Return the [X, Y] coordinate for the center point of the cell that contains the specified text.  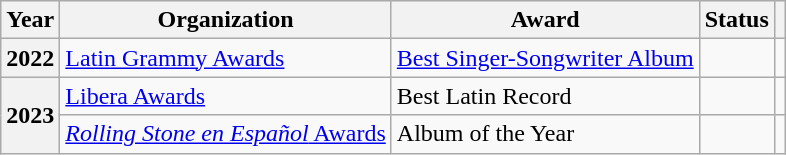
Album of the Year [545, 134]
2022 [30, 58]
Status [736, 20]
Rolling Stone en Español Awards [226, 134]
Libera Awards [226, 96]
Year [30, 20]
2023 [30, 115]
Award [545, 20]
Organization [226, 20]
Latin Grammy Awards [226, 58]
Best Latin Record [545, 96]
Best Singer-Songwriter Album [545, 58]
